Provide the [X, Y] coordinate of the cell's center where the given text is located.  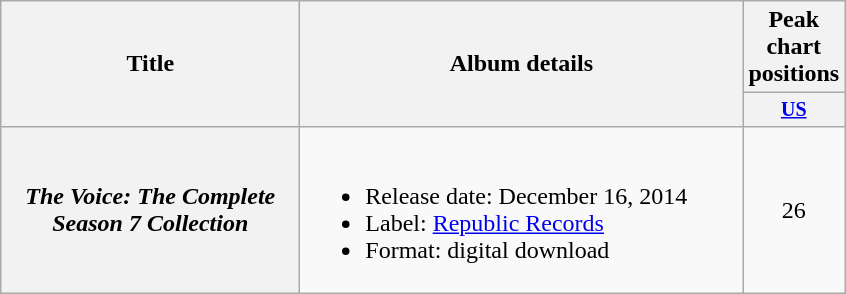
Title [150, 64]
The Voice: The Complete Season 7 Collection [150, 210]
Release date: December 16, 2014Label: Republic RecordsFormat: digital download [522, 210]
26 [794, 210]
US [794, 110]
Peak chartpositions [794, 47]
Album details [522, 64]
